Identify which cell holds the provided text, then report its (x, y) central coordinate. 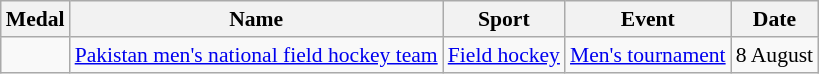
Field hockey (504, 55)
Pakistan men's national field hockey team (256, 55)
Event (648, 19)
Sport (504, 19)
Men's tournament (648, 55)
Medal (36, 19)
Date (774, 19)
8 August (774, 55)
Name (256, 19)
